Determine the (x, y) coordinate at the center of the cell enclosing the given text.  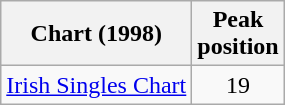
Peakposition (238, 34)
Irish Singles Chart (96, 85)
19 (238, 85)
Chart (1998) (96, 34)
